Find where the given text appears and provide that cell's center as (x, y) coordinate. 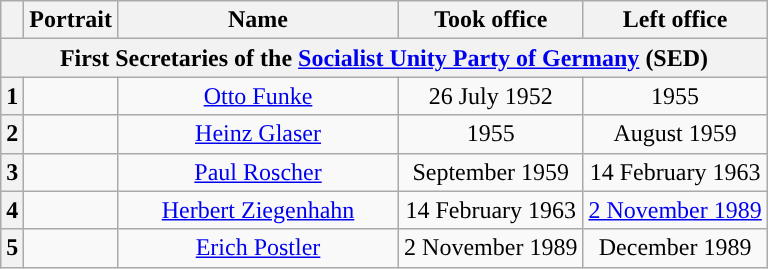
First Secretaries of the Socialist Unity Party of Germany (SED) (384, 58)
Herbert Ziegenhahn (258, 210)
Erich Postler (258, 248)
5 (12, 248)
3 (12, 172)
Name (258, 20)
Heinz Glaser (258, 134)
September 1959 (491, 172)
Portrait (71, 20)
August 1959 (675, 134)
1 (12, 96)
Paul Roscher (258, 172)
December 1989 (675, 248)
4 (12, 210)
2 (12, 134)
26 July 1952 (491, 96)
Left office (675, 20)
Otto Funke (258, 96)
Took office (491, 20)
